Pinpoint the cell where the given text exists, returning its [X, Y] midpoint coordinate. 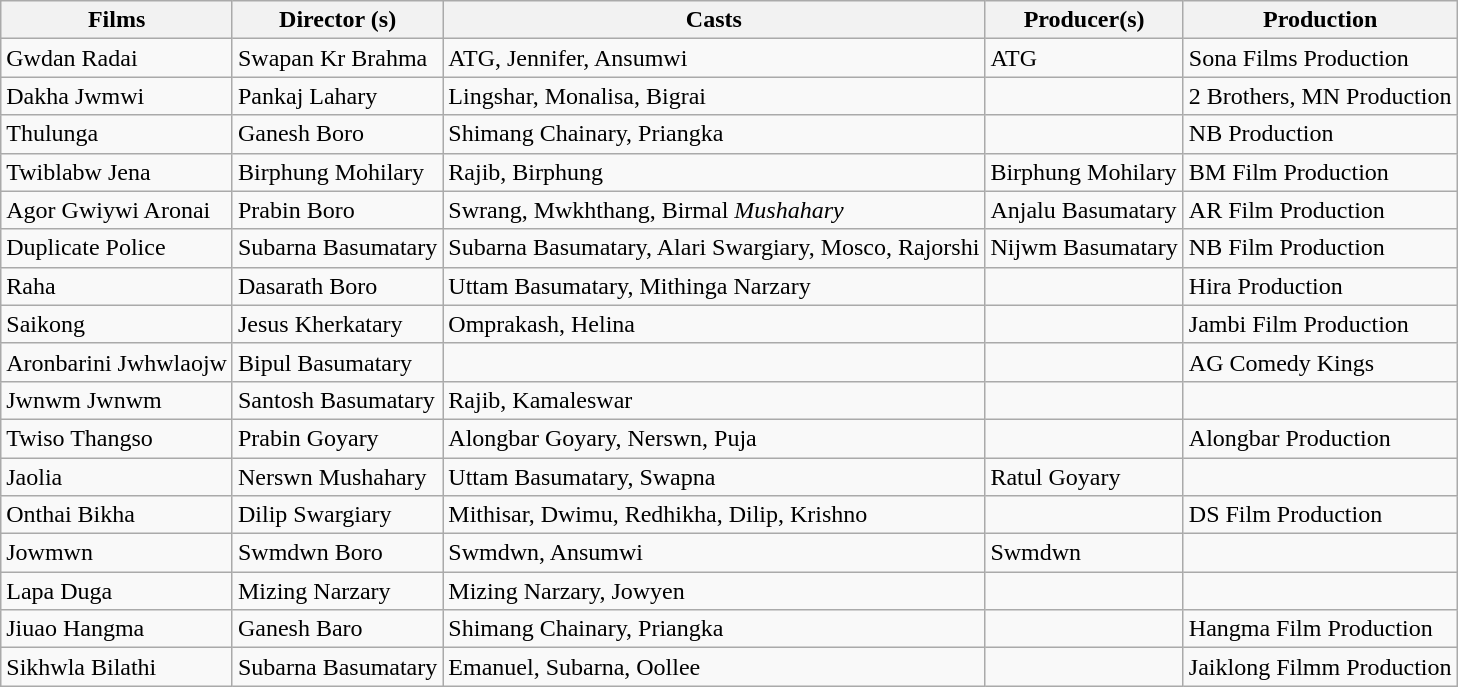
Thulunga [117, 134]
AG Comedy Kings [1320, 362]
Jesus Kherkatary [337, 324]
DS Film Production [1320, 515]
Nerswn Mushahary [337, 477]
Jwnwm Jwnwm [117, 400]
Mizing Narzary [337, 591]
Mizing Narzary, Jowyen [714, 591]
Subarna Basumatary, Alari Swargiary, Mosco, Rajorshi [714, 248]
Hira Production [1320, 286]
Lapa Duga [117, 591]
Uttam Basumatary, Mithinga Narzary [714, 286]
Jaolia [117, 477]
Agor Gwiywi Aronai [117, 210]
Sikhwla Bilathi [117, 667]
Casts [714, 20]
Jowmwn [117, 553]
Jaiklong Filmm Production [1320, 667]
Swrang, Mwkhthang, Birmal Mushahary [714, 210]
Uttam Basumatary, Swapna [714, 477]
Films [117, 20]
Alongbar Goyary, Nerswn, Puja [714, 438]
Prabin Boro [337, 210]
Ganesh Boro [337, 134]
Onthai Bikha [117, 515]
Sona Films Production [1320, 58]
Santosh Basumatary [337, 400]
Anjalu Basumatary [1084, 210]
Saikong [117, 324]
Jiuao Hangma [117, 629]
Aronbarini Jwhwlaojw [117, 362]
Hangma Film Production [1320, 629]
Ganesh Baro [337, 629]
Nijwm Basumatary [1084, 248]
Alongbar Production [1320, 438]
Bipul Basumatary [337, 362]
Ratul Goyary [1084, 477]
Dasarath Boro [337, 286]
Rajib, Birphung [714, 172]
Jambi Film Production [1320, 324]
Gwdan Radai [117, 58]
Mithisar, Dwimu, Redhikha, Dilip, Krishno [714, 515]
Swmdwn, Ansumwi [714, 553]
ATG [1084, 58]
Raha [117, 286]
Swapan Kr Brahma [337, 58]
BM Film Production [1320, 172]
Twiblabw Jena [117, 172]
Lingshar, Monalisa, Bigrai [714, 96]
Omprakash, Helina [714, 324]
Dilip Swargiary [337, 515]
AR Film Production [1320, 210]
2 Brothers, MN Production [1320, 96]
Prabin Goyary [337, 438]
ATG, Jennifer, Ansumwi [714, 58]
NB Production [1320, 134]
Producer(s) [1084, 20]
Production [1320, 20]
Dakha Jwmwi [117, 96]
Twiso Thangso [117, 438]
Swmdwn Boro [337, 553]
Duplicate Police [117, 248]
Director (s) [337, 20]
Pankaj Lahary [337, 96]
Rajib, Kamaleswar [714, 400]
Emanuel, Subarna, Oollee [714, 667]
Swmdwn [1084, 553]
NB Film Production [1320, 248]
